Provide the (x, y) coordinate of the cell's center where the given text is located.  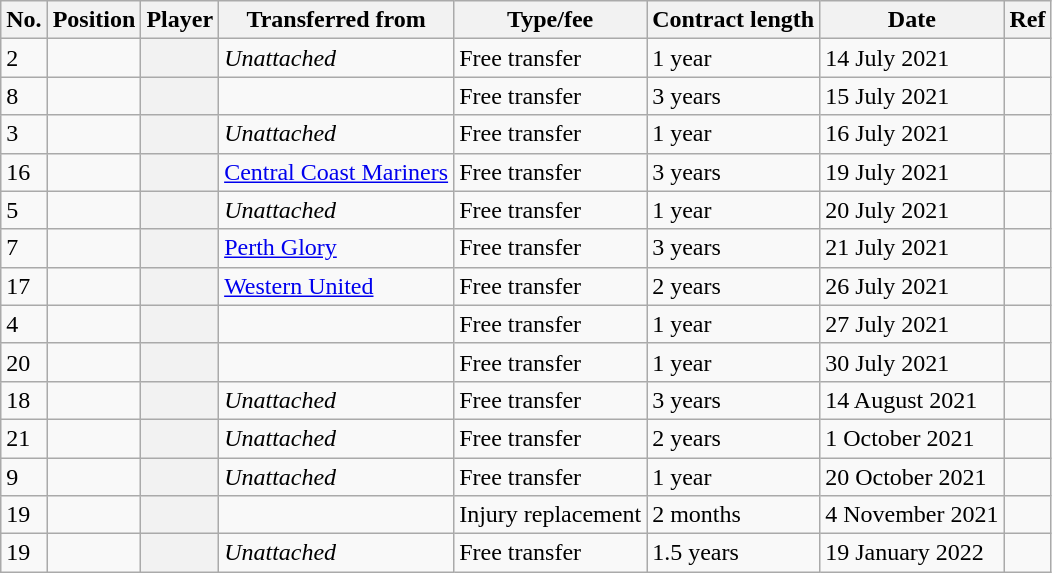
20 October 2021 (912, 477)
16 (24, 172)
21 July 2021 (912, 248)
4 November 2021 (912, 515)
2 (24, 58)
16 July 2021 (912, 134)
1 October 2021 (912, 438)
Type/fee (550, 20)
20 July 2021 (912, 210)
15 July 2021 (912, 96)
Contract length (734, 20)
No. (24, 20)
Date (912, 20)
2 months (734, 515)
3 (24, 134)
4 (24, 324)
8 (24, 96)
1.5 years (734, 553)
5 (24, 210)
7 (24, 248)
14 July 2021 (912, 58)
18 (24, 400)
Injury replacement (550, 515)
19 July 2021 (912, 172)
Perth Glory (336, 248)
Central Coast Mariners (336, 172)
27 July 2021 (912, 324)
19 January 2022 (912, 553)
Position (94, 20)
Western United (336, 286)
30 July 2021 (912, 362)
9 (24, 477)
Transferred from (336, 20)
Player (180, 20)
14 August 2021 (912, 400)
Ref (1028, 20)
21 (24, 438)
26 July 2021 (912, 286)
17 (24, 286)
20 (24, 362)
